Provide the (x, y) coordinate of the cell's center where the given text is located.  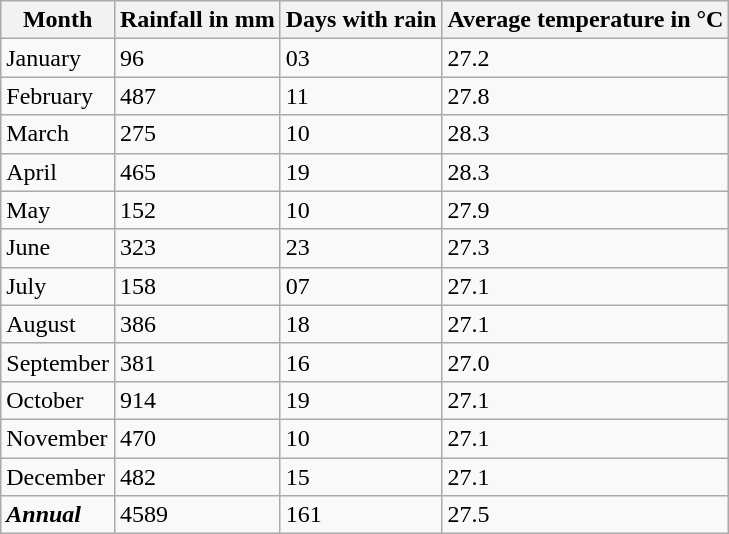
September (58, 362)
18 (361, 324)
Month (58, 20)
275 (197, 134)
27.3 (586, 248)
March (58, 134)
4589 (197, 515)
October (58, 400)
November (58, 438)
27.2 (586, 58)
914 (197, 400)
381 (197, 362)
May (58, 210)
11 (361, 96)
December (58, 477)
465 (197, 172)
27.9 (586, 210)
Days with rain (361, 20)
June (58, 248)
January (58, 58)
April (58, 172)
23 (361, 248)
15 (361, 477)
323 (197, 248)
96 (197, 58)
470 (197, 438)
07 (361, 286)
03 (361, 58)
482 (197, 477)
487 (197, 96)
August (58, 324)
27.5 (586, 515)
Average temperature in °C (586, 20)
27.0 (586, 362)
158 (197, 286)
Annual (58, 515)
February (58, 96)
Rainfall in mm (197, 20)
161 (361, 515)
27.8 (586, 96)
152 (197, 210)
16 (361, 362)
386 (197, 324)
July (58, 286)
